Capture the cell that displays the provided text and extract its [x, y] central coordinate. 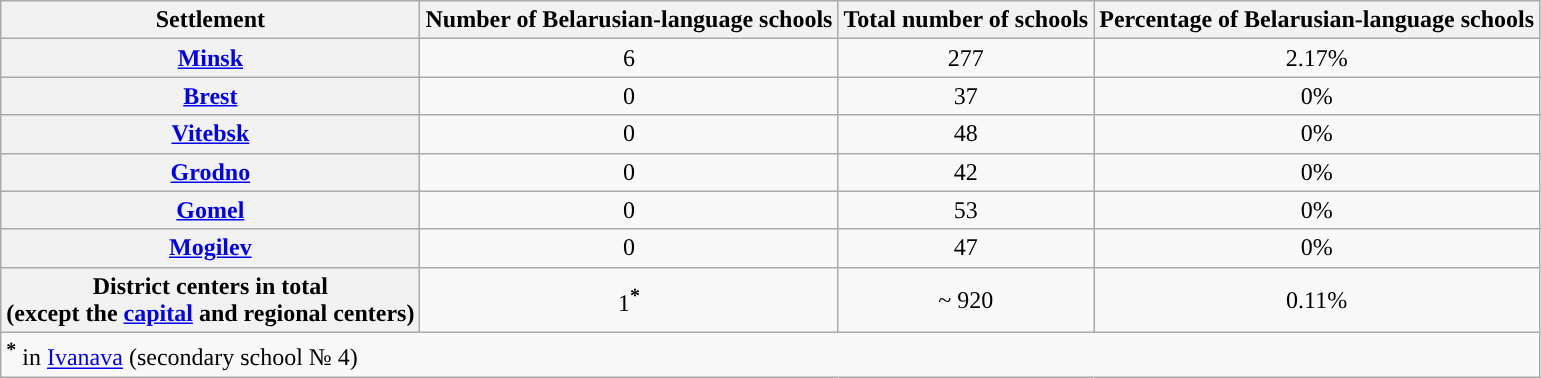
Number of Belarusian-language schools [629, 20]
* in Ivanava (secondary school № 4) [770, 354]
~ 920 [966, 300]
Vitebsk [210, 134]
Gomel [210, 210]
Grodno [210, 172]
277 [966, 58]
53 [966, 210]
48 [966, 134]
37 [966, 96]
Settlement [210, 20]
0.11% [1317, 300]
Brest [210, 96]
District centers in total (except the capital and regional centers) [210, 300]
47 [966, 248]
Minsk [210, 58]
42 [966, 172]
Total number of schools [966, 20]
Percentage of Belarusian-language schools [1317, 20]
1* [629, 300]
Mogilev [210, 248]
2.17% [1317, 58]
6 [629, 58]
